Return (x, y) of the center of cell containing provided text 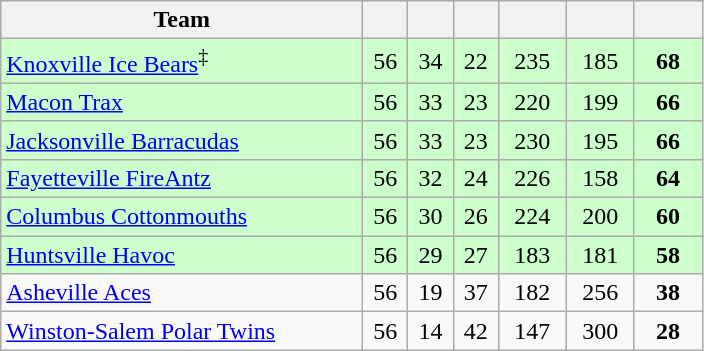
19 (430, 293)
58 (668, 255)
226 (532, 178)
30 (430, 217)
60 (668, 217)
Jacksonville Barracudas (182, 140)
181 (600, 255)
183 (532, 255)
158 (600, 178)
42 (476, 331)
29 (430, 255)
Macon Trax (182, 102)
68 (668, 62)
195 (600, 140)
32 (430, 178)
235 (532, 62)
185 (600, 62)
34 (430, 62)
147 (532, 331)
37 (476, 293)
224 (532, 217)
Knoxville Ice Bears‡ (182, 62)
256 (600, 293)
199 (600, 102)
38 (668, 293)
22 (476, 62)
300 (600, 331)
Columbus Cottonmouths (182, 217)
230 (532, 140)
Team (182, 20)
26 (476, 217)
64 (668, 178)
14 (430, 331)
28 (668, 331)
Winston-Salem Polar Twins (182, 331)
182 (532, 293)
24 (476, 178)
220 (532, 102)
Asheville Aces (182, 293)
Huntsville Havoc (182, 255)
200 (600, 217)
27 (476, 255)
Fayetteville FireAntz (182, 178)
